For the text-containing cell, return its midpoint in [X, Y] coordinate format. 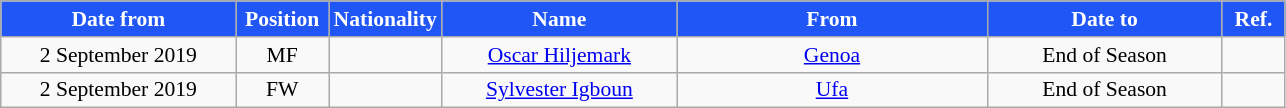
Name [560, 19]
FW [282, 90]
Oscar Hiljemark [560, 55]
MF [282, 55]
Date to [1104, 19]
From [832, 19]
Ref. [1254, 19]
Sylvester Igboun [560, 90]
Date from [118, 19]
Ufa [832, 90]
Nationality [384, 19]
Genoa [832, 55]
Position [282, 19]
